Output the [X, Y] coordinate of the center of the cell containing the given text.  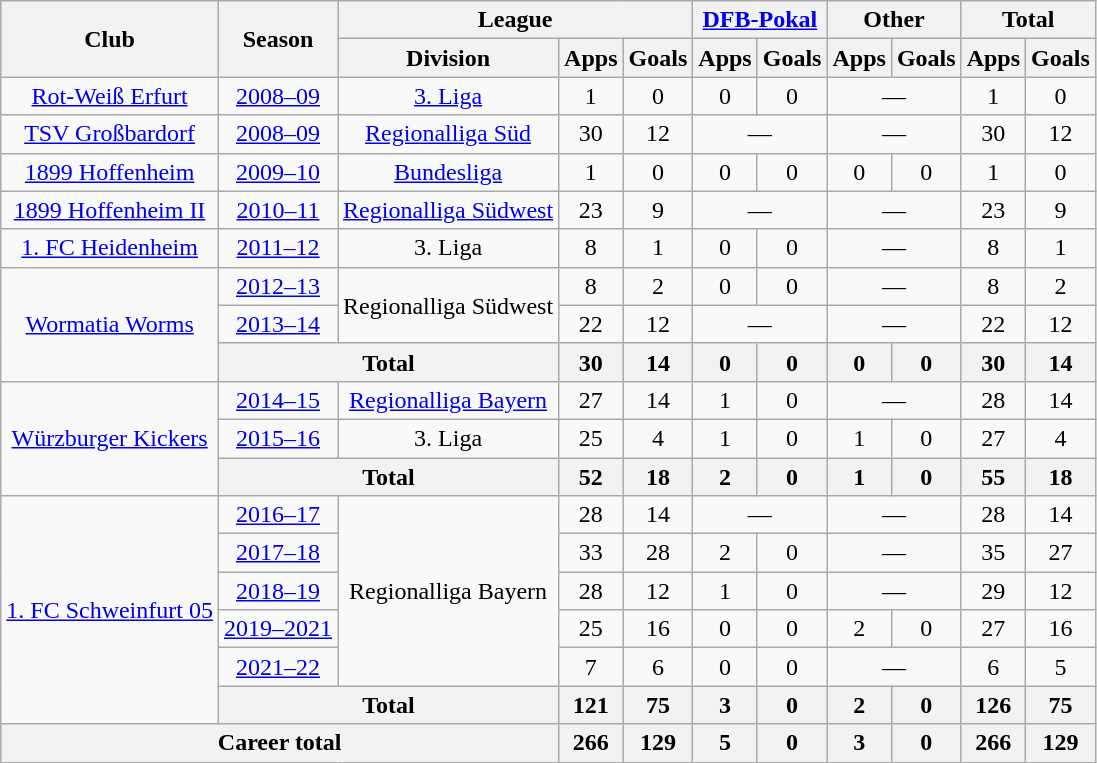
Wormatia Worms [110, 324]
33 [591, 553]
29 [993, 591]
2009–10 [278, 172]
2013–14 [278, 324]
TSV Großbardorf [110, 134]
2014–15 [278, 400]
121 [591, 705]
2016–17 [278, 515]
Würzburger Kickers [110, 438]
DFB-Pokal [760, 20]
2017–18 [278, 553]
1899 Hoffenheim II [110, 210]
2021–22 [278, 667]
7 [591, 667]
2018–19 [278, 591]
2011–12 [278, 248]
2019–2021 [278, 629]
Season [278, 39]
2010–11 [278, 210]
2015–16 [278, 438]
Rot-Weiß Erfurt [110, 96]
Division [448, 58]
2012–13 [278, 286]
52 [591, 477]
35 [993, 553]
1. FC Heidenheim [110, 248]
Regionalliga Süd [448, 134]
League [516, 20]
Career total [280, 743]
Club [110, 39]
126 [993, 705]
1899 Hoffenheim [110, 172]
1. FC Schweinfurt 05 [110, 610]
Other [894, 20]
55 [993, 477]
Bundesliga [448, 172]
